Search for the cell housing the specified text and yield its [x, y] center coordinate. 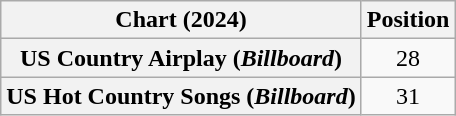
Position [408, 20]
28 [408, 58]
US Hot Country Songs (Billboard) [181, 96]
Chart (2024) [181, 20]
US Country Airplay (Billboard) [181, 58]
31 [408, 96]
